Find where the given text appears and provide that cell's center as [x, y] coordinate. 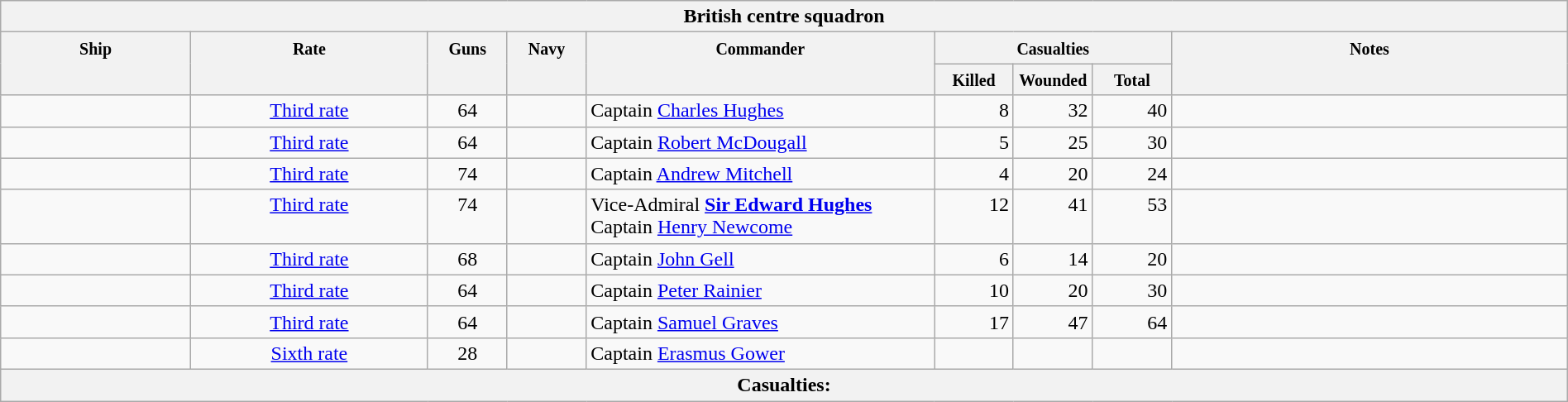
24 [1132, 174]
British centre squadron [784, 17]
Casualties [1054, 48]
28 [467, 353]
Casualties: [784, 385]
5 [974, 142]
32 [1053, 111]
25 [1053, 142]
Guns [467, 64]
Commander [761, 64]
68 [467, 259]
Ship [96, 64]
Captain Erasmus Gower [761, 353]
Total [1132, 79]
Captain Samuel Graves [761, 322]
Navy [547, 64]
10 [974, 290]
Rate [309, 64]
41 [1053, 217]
Captain Andrew Mitchell [761, 174]
12 [974, 217]
Captain Robert McDougall [761, 142]
6 [974, 259]
Captain Charles Hughes [761, 111]
14 [1053, 259]
47 [1053, 322]
Sixth rate [309, 353]
4 [974, 174]
Vice-Admiral Sir Edward Hughes Captain Henry Newcome [761, 217]
8 [974, 111]
Wounded [1053, 79]
Killed [974, 79]
53 [1132, 217]
Notes [1370, 64]
40 [1132, 111]
17 [974, 322]
Captain John Gell [761, 259]
Captain Peter Rainier [761, 290]
